Detect which cell encompasses the target text, then output its (X, Y) center coordinate. 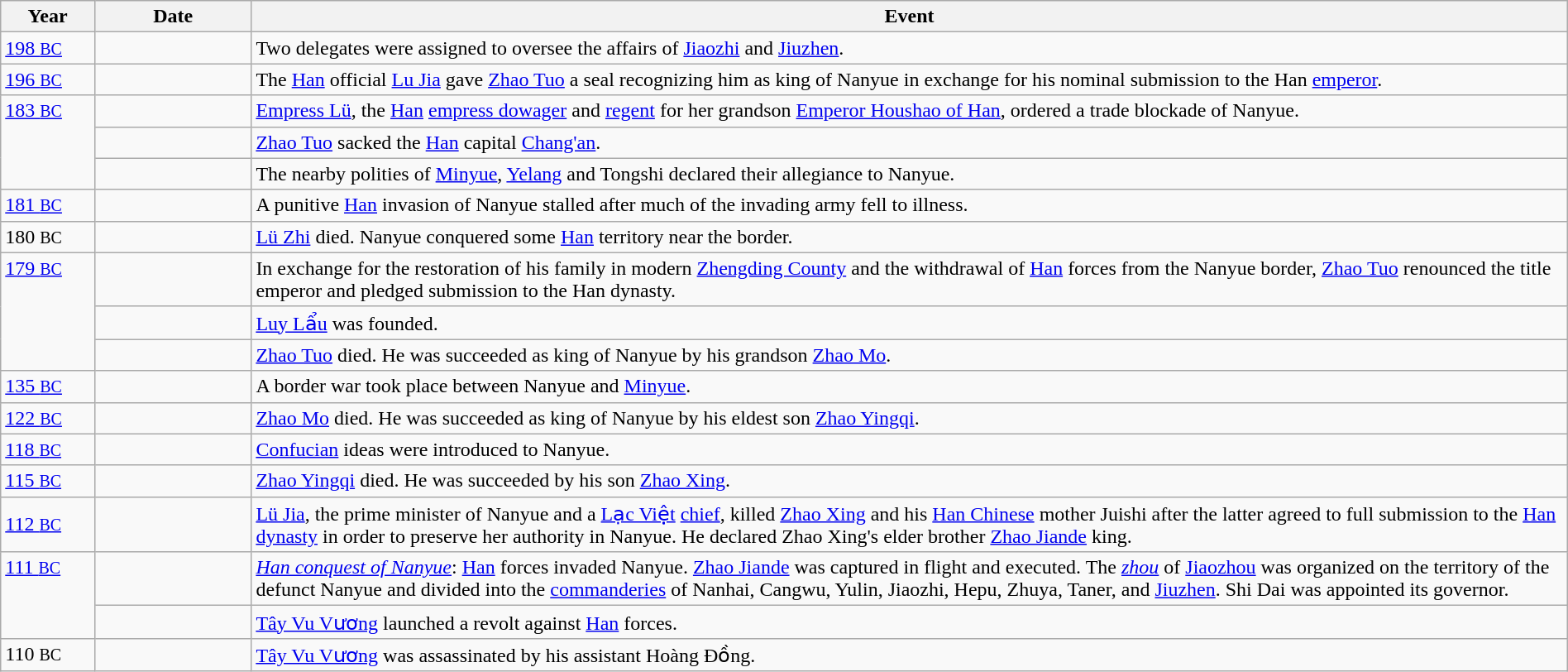
110 BC (48, 655)
196 BC (48, 79)
Lü Zhi died. Nanyue conquered some Han territory near the border. (910, 237)
A punitive Han invasion of Nanyue stalled after much of the invading army fell to illness. (910, 205)
Zhao Tuo sacked the Han capital Chang'an. (910, 142)
Empress Lü, the Han empress dowager and regent for her grandson Emperor Houshao of Han, ordered a trade blockade of Nanyue. (910, 111)
112 BC (48, 525)
The nearby polities of Minyue, Yelang and Tongshi declared their allegiance to Nanyue. (910, 174)
179 BC (48, 311)
122 BC (48, 418)
Zhao Mo died. He was succeeded as king of Nanyue by his eldest son Zhao Yingqi. (910, 418)
180 BC (48, 237)
135 BC (48, 386)
183 BC (48, 142)
A border war took place between Nanyue and Minyue. (910, 386)
Tây Vu Vương launched a revolt against Han forces. (910, 622)
198 BC (48, 48)
The Han official Lu Jia gave Zhao Tuo a seal recognizing him as king of Nanyue in exchange for his nominal submission to the Han emperor. (910, 79)
Year (48, 17)
Tây Vu Vương was assassinated by his assistant Hoàng Đồng. (910, 655)
Confucian ideas were introduced to Nanyue. (910, 449)
181 BC (48, 205)
Date (172, 17)
Event (910, 17)
Luy Lẩu was founded. (910, 323)
111 BC (48, 596)
Zhao Yingqi died. He was succeeded by his son Zhao Xing. (910, 481)
Zhao Tuo died. He was succeeded as king of Nanyue by his grandson Zhao Mo. (910, 355)
Two delegates were assigned to oversee the affairs of Jiaozhi and Jiuzhen. (910, 48)
115 BC (48, 481)
118 BC (48, 449)
